Return [X, Y] of the center of cell containing provided text 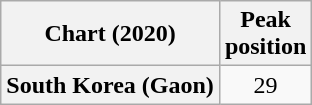
Peakposition [265, 34]
29 [265, 85]
Chart (2020) [110, 34]
South Korea (Gaon) [110, 85]
